Provide the (x, y) coordinate of the cell's center where the given text is located.  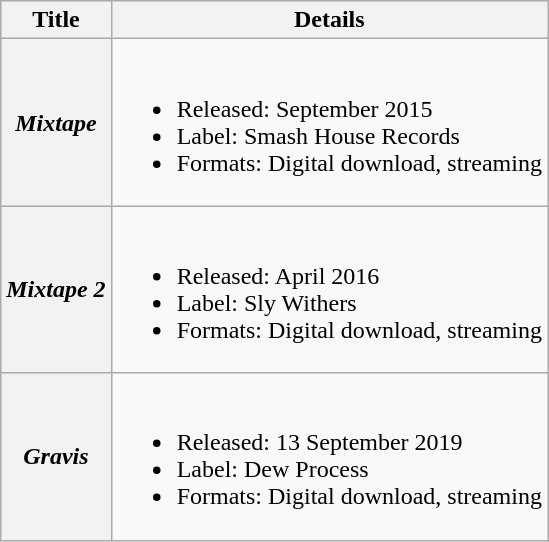
Mixtape 2 (56, 290)
Released: 13 September 2019Label: Dew ProcessFormats: Digital download, streaming (329, 456)
Gravis (56, 456)
Details (329, 20)
Title (56, 20)
Released: September 2015Label: Smash House RecordsFormats: Digital download, streaming (329, 122)
Released: April 2016Label: Sly Withers Formats: Digital download, streaming (329, 290)
Mixtape (56, 122)
